Find where the given text appears and provide that cell's center as [x, y] coordinate. 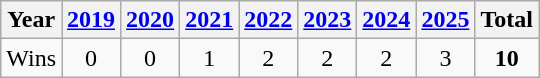
Total [507, 20]
1 [210, 58]
2024 [386, 20]
2022 [268, 20]
2025 [446, 20]
3 [446, 58]
Year [32, 20]
2021 [210, 20]
2023 [328, 20]
Wins [32, 58]
10 [507, 58]
2020 [150, 20]
2019 [92, 20]
